Detect which cell encompasses the target text, then output its (x, y) center coordinate. 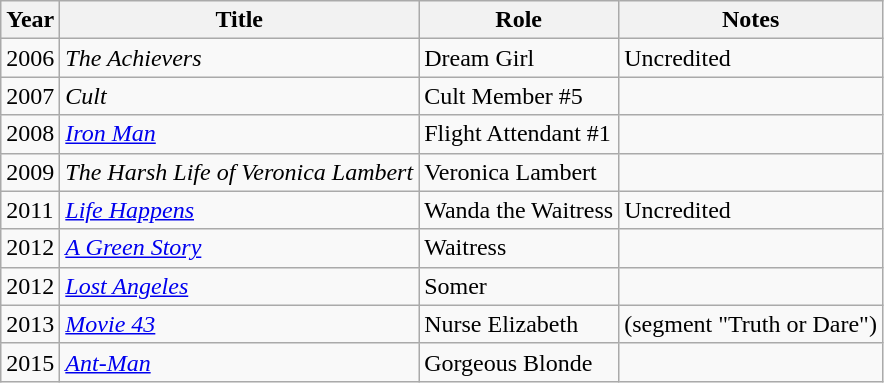
The Harsh Life of Veronica Lambert (240, 172)
Movie 43 (240, 324)
Flight Attendant #1 (519, 134)
Year (30, 20)
Wanda the Waitress (519, 210)
Notes (751, 20)
Iron Man (240, 134)
Cult Member #5 (519, 96)
A Green Story (240, 248)
Waitress (519, 248)
2015 (30, 362)
Lost Angeles (240, 286)
Dream Girl (519, 58)
Somer (519, 286)
Role (519, 20)
2011 (30, 210)
Life Happens (240, 210)
2008 (30, 134)
The Achievers (240, 58)
Nurse Elizabeth (519, 324)
2006 (30, 58)
Title (240, 20)
Cult (240, 96)
Veronica Lambert (519, 172)
2013 (30, 324)
Ant-Man (240, 362)
Gorgeous Blonde (519, 362)
(segment "Truth or Dare") (751, 324)
2007 (30, 96)
2009 (30, 172)
